Provide the (X, Y) coordinate of the cell's center where the given text is located.  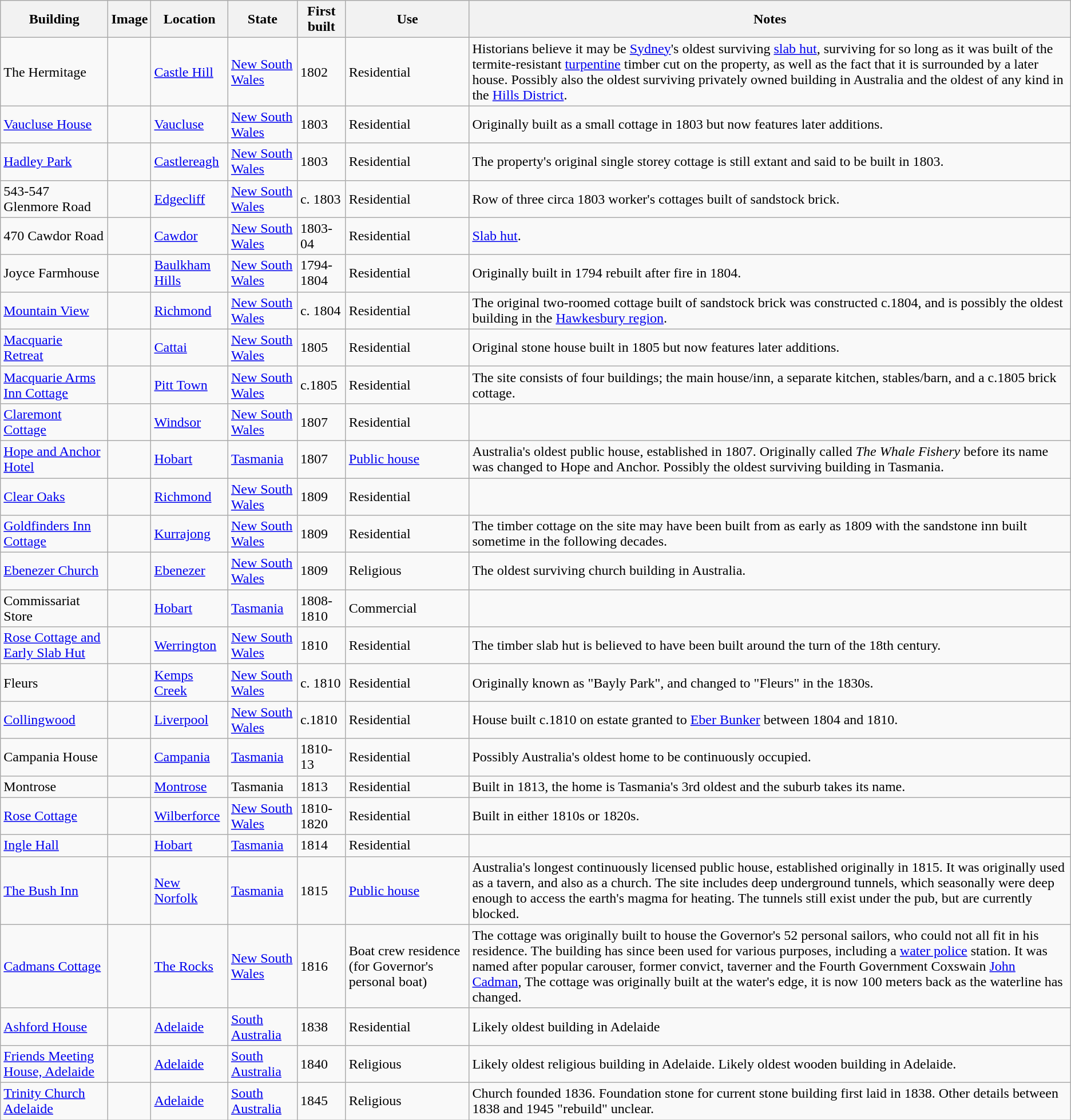
Pitt Town (189, 384)
Ashford House (54, 1026)
Rose Cottage and Early Slab Hut (54, 645)
Kemps Creek (189, 683)
1815 (322, 890)
Macquarie Arms Inn Cottage (54, 384)
New Norfolk (189, 890)
The Hermitage (54, 72)
First built (322, 19)
Image (129, 19)
1808-1810 (322, 609)
Church founded 1836. Foundation stone for current stone building first laid in 1838. Other details between 1838 and 1945 "rebuild" unclear. (770, 1101)
470 Cawdor Road (54, 236)
Originally known as "Bayly Park", and changed to "Fleurs" in the 1830s. (770, 683)
Vaucluse (189, 125)
Notes (770, 19)
Castle Hill (189, 72)
Friends Meeting House, Adelaide (54, 1064)
Campania (189, 757)
Cadmans Cottage (54, 966)
Goldfinders Inn Cottage (54, 534)
The site consists of four buildings; the main house/inn, a separate kitchen, stables/barn, and a c.1805 brick cottage. (770, 384)
Hope and Anchor Hotel (54, 459)
Macquarie Retreat (54, 348)
1803-04 (322, 236)
Cawdor (189, 236)
Fleurs (54, 683)
Commercial (407, 609)
Slab hut. (770, 236)
Built in 1813, the home is Tasmania's 3rd oldest and the suburb takes its name. (770, 787)
Kurrajong (189, 534)
1838 (322, 1026)
Vaucluse House (54, 125)
1840 (322, 1064)
543-547 Glenmore Road (54, 199)
Possibly Australia's oldest home to be continuously occupied. (770, 757)
Wilberforce (189, 816)
The oldest surviving church building in Australia. (770, 571)
Building (54, 19)
Location (189, 19)
Use (407, 19)
1805 (322, 348)
c.1805 (322, 384)
Likely oldest religious building in Adelaide. Likely oldest wooden building in Adelaide. (770, 1064)
1816 (322, 966)
Ingle Hall (54, 845)
The timber slab hut is believed to have been built around the turn of the 18th century. (770, 645)
Clear Oaks (54, 497)
Likely oldest building in Adelaide (770, 1026)
1794-1804 (322, 273)
The timber cottage on the site may have been built from as early as 1809 with the sandstone inn built sometime in the following decades. (770, 534)
Werrington (189, 645)
Liverpool (189, 720)
Row of three circa 1803 worker's cottages built of sandstock brick. (770, 199)
Trinity Church Adelaide (54, 1101)
c. 1803 (322, 199)
Mountain View (54, 310)
Commissariat Store (54, 609)
1810 (322, 645)
Rose Cottage (54, 816)
Edgecliff (189, 199)
Windsor (189, 422)
Baulkham Hills (189, 273)
Collingwood (54, 720)
State (262, 19)
Originally built in 1794 rebuilt after fire in 1804. (770, 273)
Originally built as a small cottage in 1803 but now features later additions. (770, 125)
The Rocks (189, 966)
Ebenezer (189, 571)
The original two-roomed cottage built of sandstock brick was constructed c.1804, and is possibly the oldest building in the Hawkesbury region. (770, 310)
c. 1810 (322, 683)
1802 (322, 72)
Campania House (54, 757)
Joyce Farmhouse (54, 273)
Boat crew residence (for Governor's personal boat) (407, 966)
1845 (322, 1101)
1814 (322, 845)
1810-1820 (322, 816)
Claremont Cottage (54, 422)
c. 1804 (322, 310)
House built c.1810 on estate granted to Eber Bunker between 1804 and 1810. (770, 720)
1813 (322, 787)
Built in either 1810s or 1820s. (770, 816)
1810-13 (322, 757)
The property's original single storey cottage is still extant and said to be built in 1803. (770, 161)
c.1810 (322, 720)
Hadley Park (54, 161)
Castlereagh (189, 161)
Cattai (189, 348)
The Bush Inn (54, 890)
Original stone house built in 1805 but now features later additions. (770, 348)
Ebenezer Church (54, 571)
